Extract the (x, y) coordinate from the center of the cell holding the provided text.  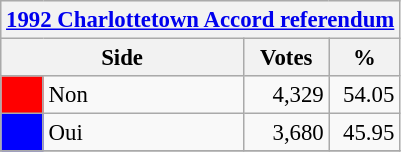
Side (122, 58)
1992 Charlottetown Accord referendum (200, 20)
% (364, 58)
3,680 (286, 133)
54.05 (364, 95)
4,329 (286, 95)
Oui (143, 133)
Votes (286, 58)
Non (143, 95)
45.95 (364, 133)
